Scan for the cell matching the given text and deliver its (X, Y) coordinate at center. 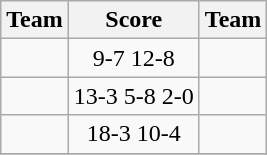
Score (134, 20)
9-7 12-8 (134, 58)
18-3 10-4 (134, 134)
13-3 5-8 2-0 (134, 96)
